From the cell containing the given text, extract its center point as [X, Y] coordinate. 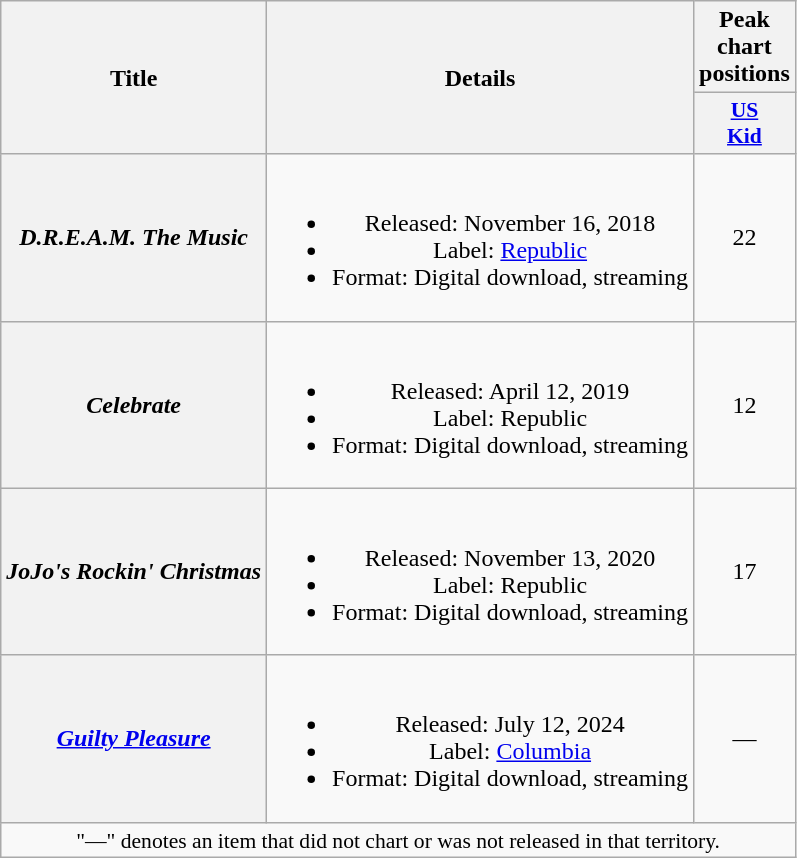
Released: November 13, 2020Label: RepublicFormat: Digital download, streaming [480, 572]
Peak chart positions [745, 47]
Celebrate [134, 404]
D.R.E.A.M. The Music [134, 238]
Title [134, 78]
Released: November 16, 2018Label: RepublicFormat: Digital download, streaming [480, 238]
Released: April 12, 2019Label: RepublicFormat: Digital download, streaming [480, 404]
"—" denotes an item that did not chart or was not released in that territory. [398, 840]
— [745, 738]
Released: July 12, 2024Label: ColumbiaFormat: Digital download, streaming [480, 738]
USKid [745, 124]
22 [745, 238]
Details [480, 78]
JoJo's Rockin' Christmas [134, 572]
Guilty Pleasure [134, 738]
17 [745, 572]
12 [745, 404]
